Provide the [X, Y] coordinate of the cell's center where the given text is located.  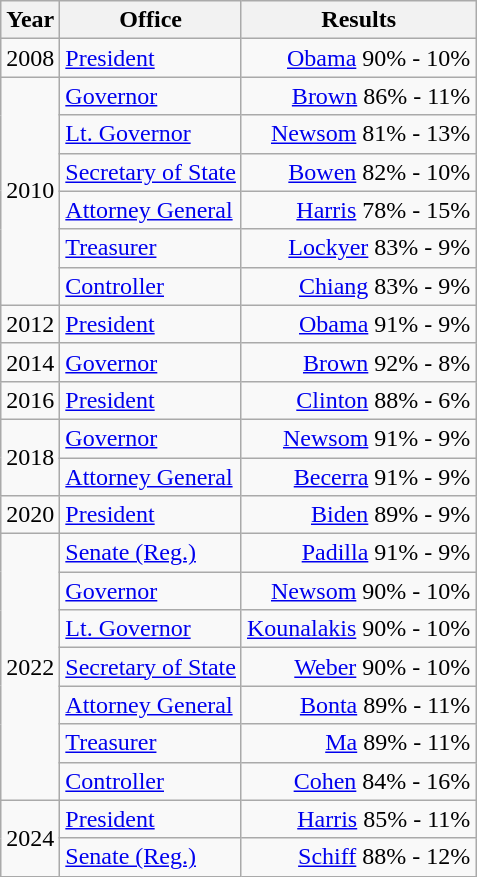
Weber 90% - 10% [358, 667]
Newsom 81% - 13% [358, 134]
Biden 89% - 9% [358, 515]
Harris 78% - 15% [358, 210]
Bowen 82% - 10% [358, 172]
Brown 92% - 8% [358, 362]
Ma 89% - 11% [358, 743]
Obama 90% - 10% [358, 58]
2012 [30, 324]
Lockyer 83% - 9% [358, 248]
Schiff 88% - 12% [358, 857]
Bonta 89% - 11% [358, 705]
Newsom 91% - 9% [358, 438]
2016 [30, 400]
Results [358, 20]
Clinton 88% - 6% [358, 400]
2020 [30, 515]
Harris 85% - 11% [358, 819]
Office [151, 20]
Year [30, 20]
Becerra 91% - 9% [358, 477]
Kounalakis 90% - 10% [358, 629]
Brown 86% - 11% [358, 96]
2024 [30, 838]
2022 [30, 667]
Chiang 83% - 9% [358, 286]
2018 [30, 457]
2010 [30, 191]
2008 [30, 58]
Newsom 90% - 10% [358, 591]
Obama 91% - 9% [358, 324]
Padilla 91% - 9% [358, 553]
2014 [30, 362]
Cohen 84% - 16% [358, 781]
